Capture the cell that displays the provided text and extract its [X, Y] central coordinate. 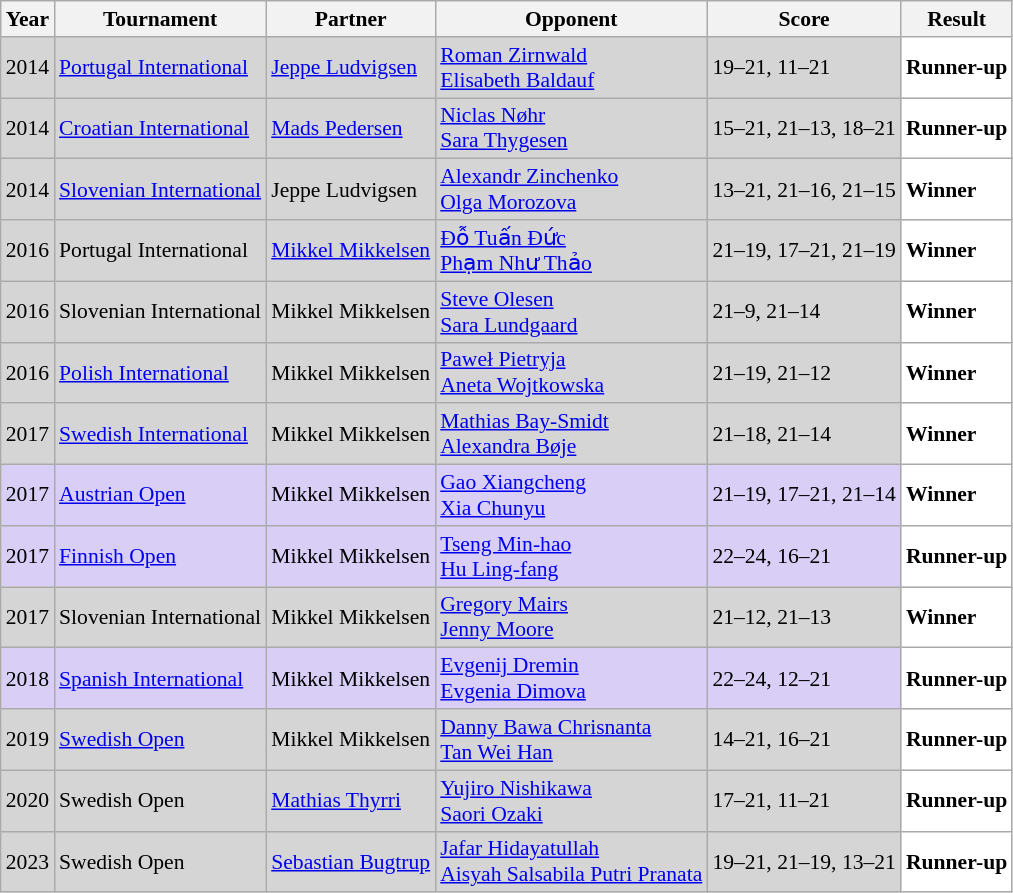
2020 [28, 800]
21–19, 17–21, 21–19 [804, 250]
22–24, 16–21 [804, 556]
13–21, 21–16, 21–15 [804, 190]
Alexandr Zinchenko Olga Morozova [571, 190]
Mads Pedersen [350, 128]
Year [28, 19]
Croatian International [160, 128]
Steve Olesen Sara Lundgaard [571, 312]
Gregory Mairs Jenny Moore [571, 618]
Polish International [160, 372]
15–21, 21–13, 18–21 [804, 128]
Result [956, 19]
Roman Zirnwald Elisabeth Baldauf [571, 68]
Evgenij Dremin Evgenia Dimova [571, 678]
Yujiro Nishikawa Saori Ozaki [571, 800]
Đỗ Tuấn Đức Phạm Như Thảo [571, 250]
Mathias Thyrri [350, 800]
21–18, 21–14 [804, 434]
19–21, 21–19, 13–21 [804, 862]
19–21, 11–21 [804, 68]
Tournament [160, 19]
14–21, 16–21 [804, 740]
21–9, 21–14 [804, 312]
Score [804, 19]
Partner [350, 19]
Paweł Pietryja Aneta Wojtkowska [571, 372]
Opponent [571, 19]
Swedish International [160, 434]
17–21, 11–21 [804, 800]
Sebastian Bugtrup [350, 862]
Mathias Bay-Smidt Alexandra Bøje [571, 434]
2023 [28, 862]
Tseng Min-hao Hu Ling-fang [571, 556]
Jafar Hidayatullah Aisyah Salsabila Putri Pranata [571, 862]
22–24, 12–21 [804, 678]
21–19, 21–12 [804, 372]
Gao Xiangcheng Xia Chunyu [571, 496]
2019 [28, 740]
21–12, 21–13 [804, 618]
Spanish International [160, 678]
21–19, 17–21, 21–14 [804, 496]
Niclas Nøhr Sara Thygesen [571, 128]
Danny Bawa Chrisnanta Tan Wei Han [571, 740]
2018 [28, 678]
Finnish Open [160, 556]
Austrian Open [160, 496]
